Capture the cell that displays the provided text and extract its [X, Y] central coordinate. 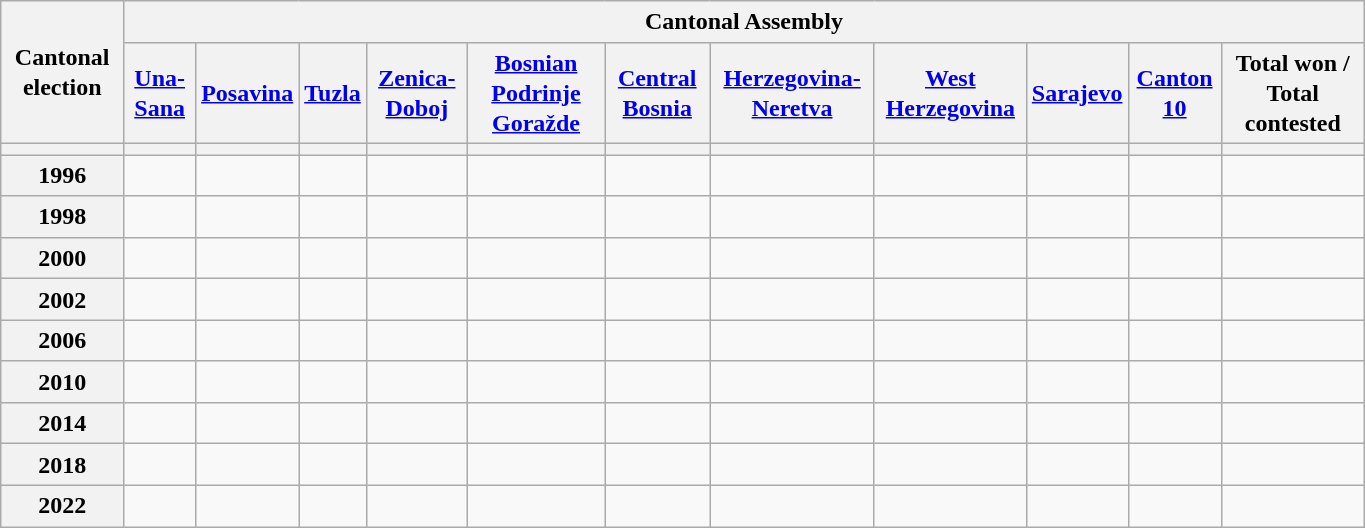
Sarajevo [1077, 93]
2002 [62, 300]
2010 [62, 382]
Bosnian Podrinje Goražde [536, 93]
West Herzegovina [950, 93]
Zenica-Doboj [416, 93]
Una-Sana [160, 93]
Posavina [248, 93]
2022 [62, 506]
2000 [62, 258]
1996 [62, 176]
Central Bosnia [658, 93]
Herzegovina-Neretva [792, 93]
Canton 10 [1174, 93]
Tuzla [333, 93]
Total won / Total contested [1292, 93]
2018 [62, 464]
2006 [62, 340]
2014 [62, 424]
Cantonal Assembly [744, 22]
Cantonal election [62, 72]
1998 [62, 216]
